Return [X, Y] of the center of cell containing provided text 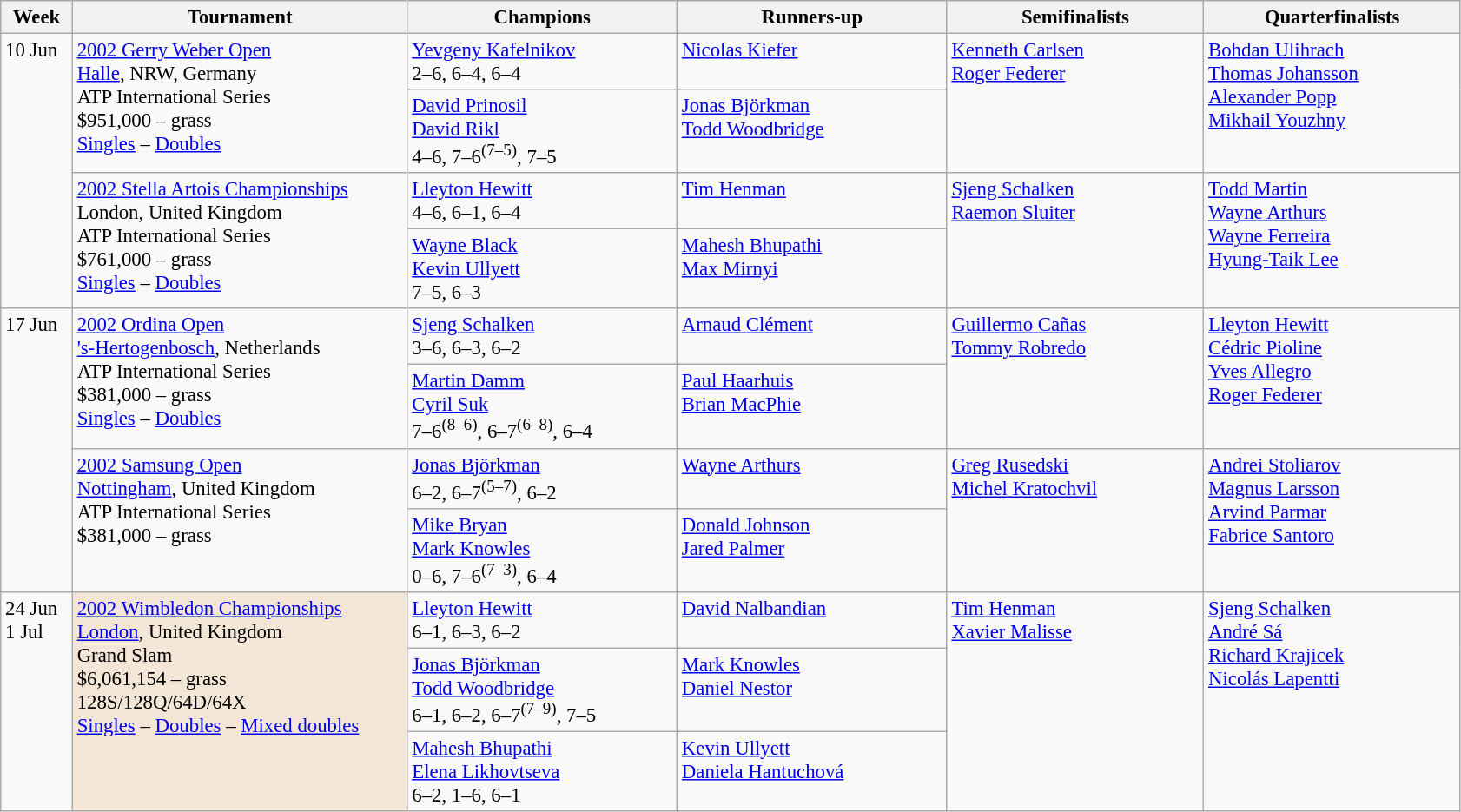
24 Jun1 Jul [36, 702]
Tim Henman [813, 201]
Sjeng Schalken André Sá Richard Krajicek Nicolás Lapentti [1332, 702]
Yevgeny Kafelnikov 2–6, 6–4, 6–4 [542, 63]
Tim Henman Xavier Malisse [1075, 702]
Jonas Björkman Todd Woodbridge [813, 131]
Greg Rusedski Michel Kratochvil [1075, 519]
Martin Damm Cyril Suk 7–6(8–6), 6–7(6–8), 6–4 [542, 406]
Runners-up [813, 17]
Semifinalists [1075, 17]
2002 Gerry Weber Open Halle, NRW, GermanyATP International Series$951,000 – grass Singles – Doubles [240, 104]
Andrei Stoliarov Magnus Larsson Arvind Parmar Fabrice Santoro [1332, 519]
Wayne Arthurs [813, 478]
Nicolas Kiefer [813, 63]
Lleyton Hewitt6–1, 6–3, 6–2 [542, 620]
Jonas Björkman Todd Woodbridge6–1, 6–2, 6–7(7–9), 7–5 [542, 690]
Mahesh Bhupathi Elena Likhovtseva6–2, 1–6, 6–1 [542, 771]
Todd Martin Wayne Arthurs Wayne Ferreira Hyung-Taik Lee [1332, 241]
Bohdan Ulihrach Thomas Johansson Alexander Popp Mikhail Youzhny [1332, 104]
Kevin Ullyett Daniela Hantuchová [813, 771]
Guillermo Cañas Tommy Robredo [1075, 379]
2002 Wimbledon Championships London, United KingdomGrand Slam$6,061,154 – grass128S/128Q/64D/64XSingles – Doubles – Mixed doubles [240, 702]
2002 Stella Artois ChampionshipsLondon, United KingdomATP International Series$761,000 – grass Singles – Doubles [240, 241]
Donald Johnson Jared Palmer [813, 550]
Mark Knowles Daniel Nestor [813, 690]
Kenneth Carlsen Roger Federer [1075, 104]
David Nalbandian [813, 620]
Sjeng Schalken 3–6, 6–3, 6–2 [542, 337]
Wayne Black Kevin Ullyett 7–5, 6–3 [542, 269]
Lleyton Hewitt Cédric Pioline Yves Allegro Roger Federer [1332, 379]
Mahesh Bhupathi Max Mirnyi [813, 269]
Lleyton Hewitt 4–6, 6–1, 6–4 [542, 201]
Mike Bryan Mark Knowles 0–6, 7–6(7–3), 6–4 [542, 550]
Sjeng Schalken Raemon Sluiter [1075, 241]
Paul Haarhuis Brian MacPhie [813, 406]
Jonas Björkman 6–2, 6–7(5–7), 6–2 [542, 478]
2002 Ordina Open 's-Hertogenbosch, NetherlandsATP International Series$381,000 – grass Singles – Doubles [240, 379]
Quarterfinalists [1332, 17]
Champions [542, 17]
Arnaud Clément [813, 337]
17 Jun [36, 451]
10 Jun [36, 172]
Week [36, 17]
Tournament [240, 17]
2002 Samsung Open Nottingham, United KingdomATP International Series$381,000 – grass [240, 519]
David Prinosil David Rikl 4–6, 7–6(7–5), 7–5 [542, 131]
